Identify which cell holds the provided text, then report its [X, Y] central coordinate. 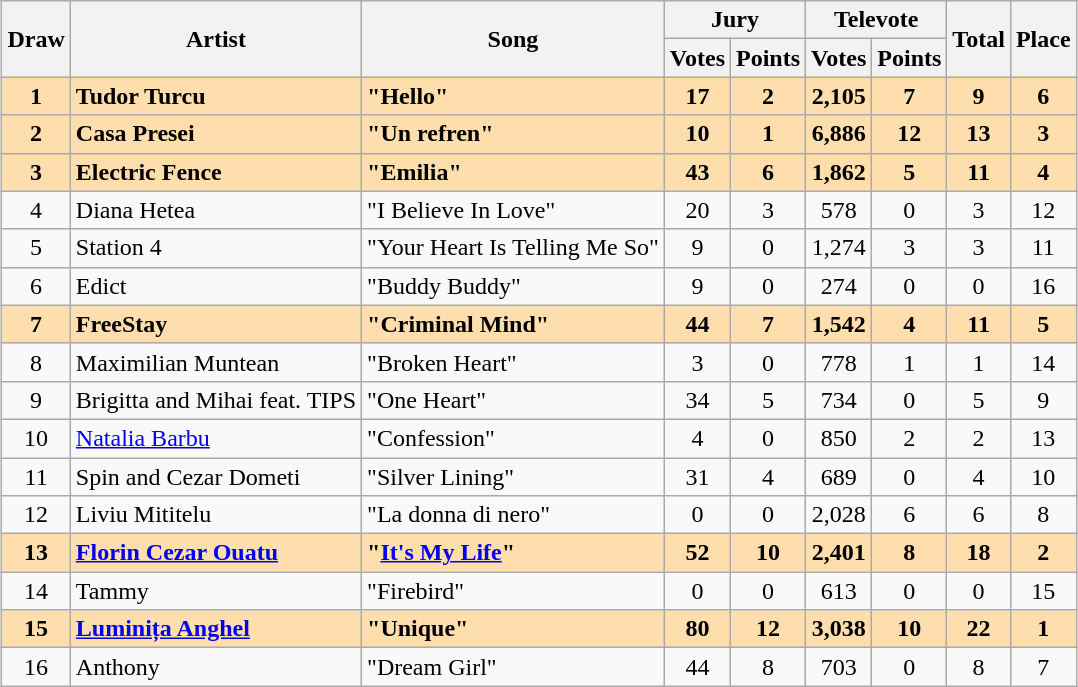
Luminița Anghel [216, 629]
Natalia Barbu [216, 438]
578 [839, 210]
18 [979, 553]
Florin Cezar Ouatu [216, 553]
778 [839, 362]
"Broken Heart" [514, 362]
850 [839, 438]
Total [979, 39]
1,274 [839, 248]
"Your Heart Is Telling Me So" [514, 248]
52 [697, 553]
"La donna di nero" [514, 515]
"One Heart" [514, 400]
"Un refren" [514, 134]
Spin and Cezar Dometi [216, 477]
Anthony [216, 667]
689 [839, 477]
17 [697, 96]
"Dream Girl" [514, 667]
3,038 [839, 629]
2,028 [839, 515]
Electric Fence [216, 172]
613 [839, 591]
20 [697, 210]
Brigitta and Mihai feat. TIPS [216, 400]
Televote [876, 20]
Place [1043, 39]
"It's My Life" [514, 553]
"Silver Lining" [514, 477]
1,862 [839, 172]
Edict [216, 286]
2,105 [839, 96]
Jury [734, 20]
Artist [216, 39]
Liviu Mititelu [216, 515]
"I Believe In Love" [514, 210]
Diana Hetea [216, 210]
Song [514, 39]
Tammy [216, 591]
"Unique" [514, 629]
"Emilia" [514, 172]
"Confession" [514, 438]
31 [697, 477]
1,542 [839, 324]
22 [979, 629]
Casa Presei [216, 134]
Maximilian Muntean [216, 362]
"Criminal Mind" [514, 324]
274 [839, 286]
703 [839, 667]
Draw [36, 39]
FreeStay [216, 324]
"Firebird" [514, 591]
6,886 [839, 134]
Tudor Turcu [216, 96]
43 [697, 172]
34 [697, 400]
734 [839, 400]
2,401 [839, 553]
Station 4 [216, 248]
"Buddy Buddy" [514, 286]
80 [697, 629]
"Hello" [514, 96]
